Identify which cell holds the provided text, then report its [X, Y] central coordinate. 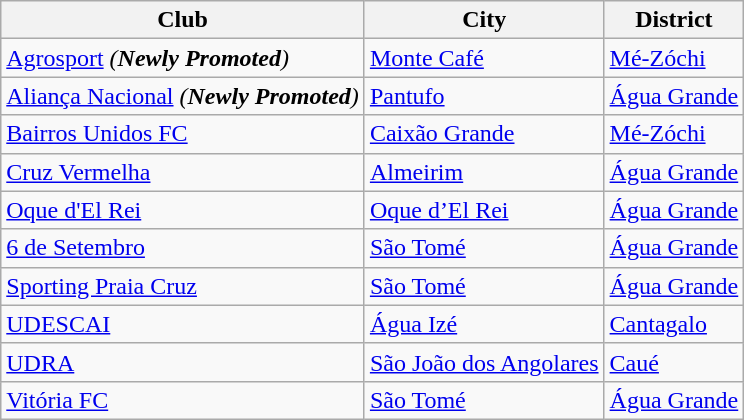
Oque d'El Rei [183, 210]
Bairros Unidos FC [183, 134]
Cruz Vermelha [183, 172]
Agrosport (Newly Promoted) [183, 58]
UDRA [183, 362]
Oque d’El Rei [484, 210]
City [484, 20]
Sporting Praia Cruz [183, 286]
Água Izé [484, 324]
Caixão Grande [484, 134]
Vitória FC [183, 400]
District [674, 20]
UDESCAI [183, 324]
Club [183, 20]
Almeirim [484, 172]
Pantufo [484, 96]
Caué [674, 362]
Monte Café [484, 58]
Aliança Nacional (Newly Promoted) [183, 96]
São João dos Angolares [484, 362]
6 de Setembro [183, 248]
Cantagalo [674, 324]
